Locate the cell with the specified text and output its [x, y] center coordinate. 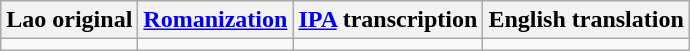
IPA transcription [388, 20]
Romanization [216, 20]
Lao original [70, 20]
English translation [586, 20]
